From the cell containing the given text, extract its center point as (x, y) coordinate. 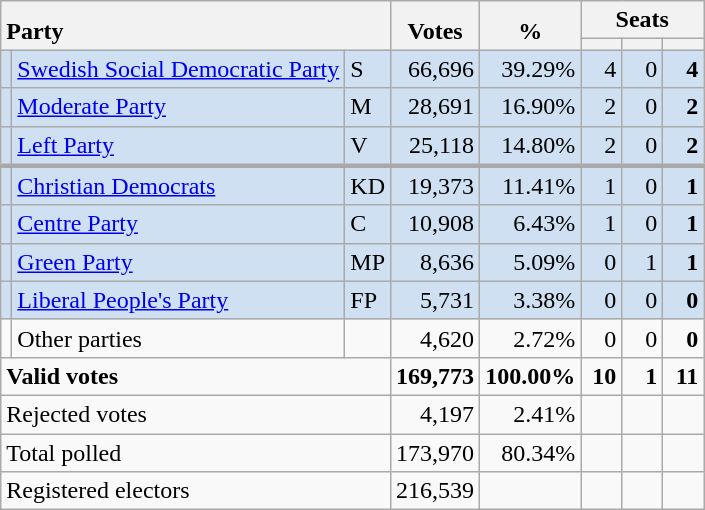
C (368, 224)
3.38% (530, 300)
Green Party (178, 262)
Other parties (178, 338)
216,539 (436, 491)
5.09% (530, 262)
169,773 (436, 376)
Rejected votes (196, 414)
5,731 (436, 300)
16.90% (530, 107)
Centre Party (178, 224)
Valid votes (196, 376)
Votes (436, 26)
Left Party (178, 146)
66,696 (436, 69)
19,373 (436, 186)
14.80% (530, 146)
10 (602, 376)
39.29% (530, 69)
% (530, 26)
25,118 (436, 146)
4,197 (436, 414)
173,970 (436, 453)
8,636 (436, 262)
S (368, 69)
Total polled (196, 453)
4,620 (436, 338)
11 (684, 376)
Swedish Social Democratic Party (178, 69)
FP (368, 300)
10,908 (436, 224)
6.43% (530, 224)
Liberal People's Party (178, 300)
Moderate Party (178, 107)
Christian Democrats (178, 186)
V (368, 146)
M (368, 107)
KD (368, 186)
MP (368, 262)
80.34% (530, 453)
11.41% (530, 186)
Registered electors (196, 491)
100.00% (530, 376)
2.41% (530, 414)
2.72% (530, 338)
Seats (642, 20)
28,691 (436, 107)
Party (196, 26)
